Provide the (X, Y) coordinate of the cell's center where the given text is located.  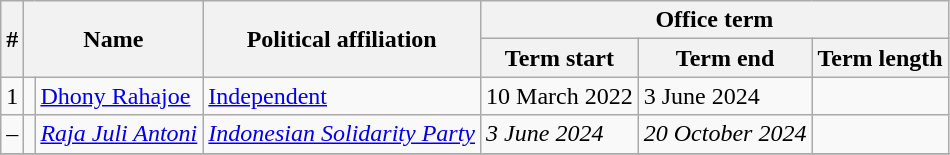
Independent (342, 96)
Indonesian Solidarity Party (342, 134)
Term end (725, 58)
20 October 2024 (725, 134)
Raja Juli Antoni (119, 134)
Dhony Rahajoe (119, 96)
Name (114, 39)
Office term (715, 20)
– (12, 134)
10 March 2022 (560, 96)
# (12, 39)
Term length (880, 58)
1 (12, 96)
Political affiliation (342, 39)
Term start (560, 58)
